From the cell containing the given text, extract its center point as [X, Y] coordinate. 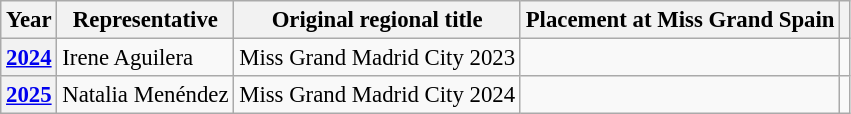
2025 [29, 95]
Original regional title [377, 20]
Year [29, 20]
Miss Grand Madrid City 2023 [377, 58]
2024 [29, 58]
Miss Grand Madrid City 2024 [377, 95]
Representative [146, 20]
Natalia Menéndez [146, 95]
Placement at Miss Grand Spain [680, 20]
Irene Aguilera [146, 58]
